Return the [x, y] coordinate for the center point of the cell that contains the specified text.  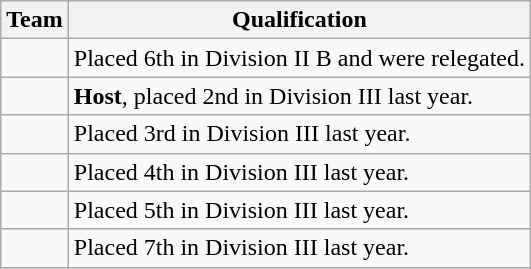
Team [35, 20]
Placed 3rd in Division III last year. [299, 134]
Qualification [299, 20]
Host, placed 2nd in Division III last year. [299, 96]
Placed 5th in Division III last year. [299, 210]
Placed 6th in Division II B and were relegated. [299, 58]
Placed 7th in Division III last year. [299, 248]
Placed 4th in Division III last year. [299, 172]
